Output the (x, y) coordinate of the center of the cell containing the given text.  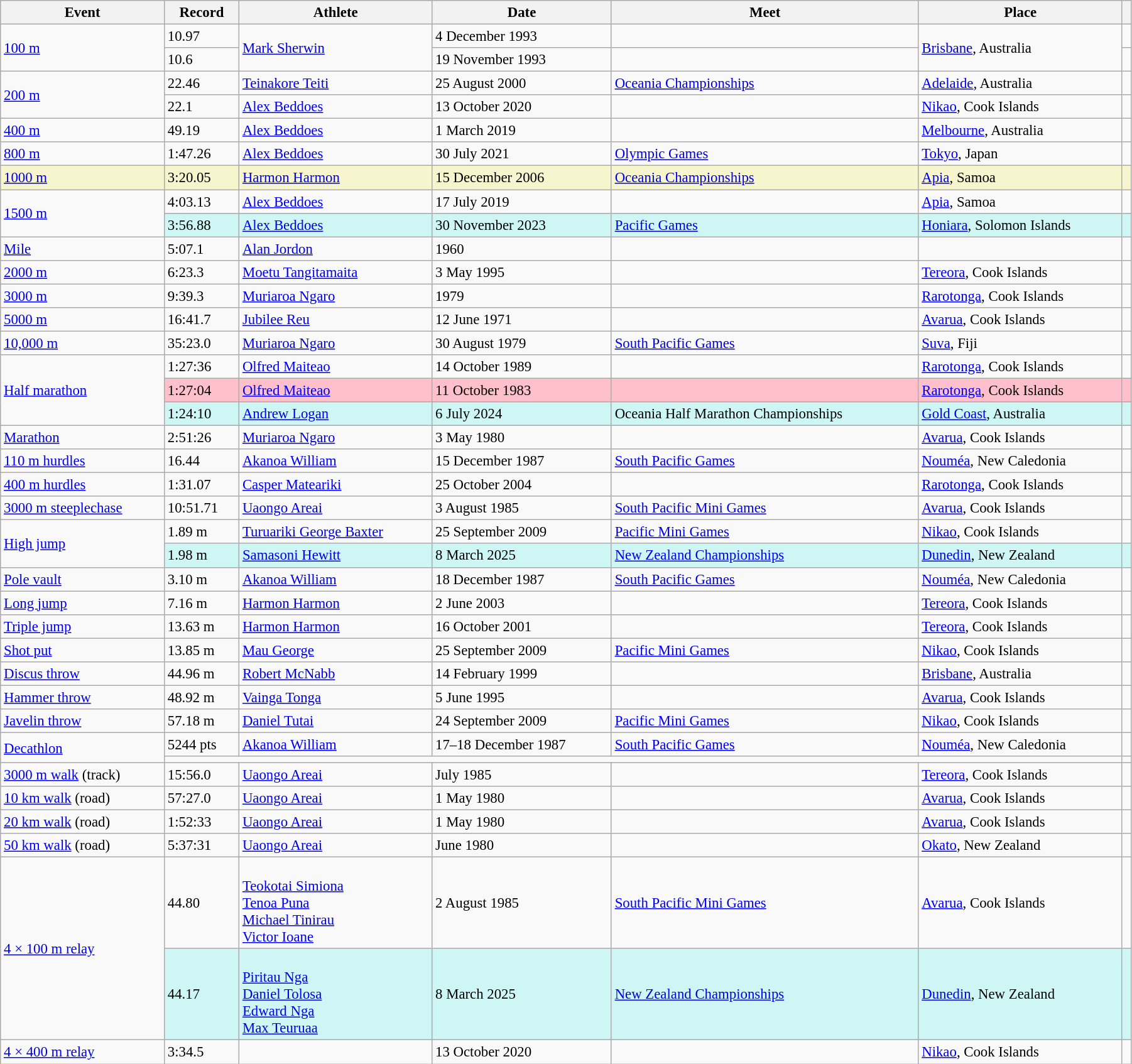
Suva, Fiji (1020, 343)
19 November 1993 (522, 60)
Record (201, 13)
18 December 1987 (522, 579)
June 1980 (522, 845)
Robert McNabb (335, 674)
High jump (83, 544)
6 July 2024 (522, 414)
Piritau NgaDaniel TolosaEdward NgaMax Teuruaa (335, 994)
2000 m (83, 272)
20 km walk (road) (83, 822)
1:52:33 (201, 822)
4 × 100 m relay (83, 948)
30 August 1979 (522, 343)
1:31.07 (201, 485)
800 m (83, 154)
2 June 2003 (522, 603)
11 October 1983 (522, 390)
Javelin throw (83, 721)
15 December 1987 (522, 461)
2 August 1985 (522, 903)
16:41.7 (201, 320)
5000 m (83, 320)
1:24:10 (201, 414)
5 June 1995 (522, 697)
1:47.26 (201, 154)
10.97 (201, 36)
110 m hurdles (83, 461)
Olympic Games (765, 154)
10,000 m (83, 343)
10:51.71 (201, 508)
Half marathon (83, 391)
3000 m walk (track) (83, 775)
4 × 400 m relay (83, 1052)
1:27:36 (201, 367)
Jubilee Reu (335, 320)
Long jump (83, 603)
Teinakore Teiti (335, 84)
Hammer throw (83, 697)
14 February 1999 (522, 674)
25 August 2000 (522, 84)
22.1 (201, 107)
Alan Jordon (335, 249)
Andrew Logan (335, 414)
1500 m (83, 214)
1.98 m (201, 556)
Okato, New Zealand (1020, 845)
3 August 1985 (522, 508)
Date (522, 13)
Athlete (335, 13)
10.6 (201, 60)
July 1985 (522, 775)
16.44 (201, 461)
Tokyo, Japan (1020, 154)
15:56.0 (201, 775)
Teokotai SimionaTenoa PunaMichael TinirauVictor Ioane (335, 903)
6:23.3 (201, 272)
5:37:31 (201, 845)
3:20.05 (201, 178)
Meet (765, 13)
17–18 December 1987 (522, 744)
3.10 m (201, 579)
1960 (522, 249)
3 May 1980 (522, 438)
Adelaide, Australia (1020, 84)
Oceania Half Marathon Championships (765, 414)
200 m (83, 95)
57.18 m (201, 721)
100 m (83, 48)
Place (1020, 13)
400 m (83, 131)
3 May 1995 (522, 272)
Melbourne, Australia (1020, 131)
Mile (83, 249)
50 km walk (road) (83, 845)
1979 (522, 296)
1.89 m (201, 532)
4 December 1993 (522, 36)
Marathon (83, 438)
Mau George (335, 650)
13.63 m (201, 626)
Mark Sherwin (335, 48)
44.80 (201, 903)
16 October 2001 (522, 626)
1 March 2019 (522, 131)
Casper Mateariki (335, 485)
13.85 m (201, 650)
25 October 2004 (522, 485)
30 November 2023 (522, 225)
48.92 m (201, 697)
35:23.0 (201, 343)
22.46 (201, 84)
30 July 2021 (522, 154)
Moetu Tangitamaita (335, 272)
9:39.3 (201, 296)
3:56.88 (201, 225)
Event (83, 13)
Turuariki George Baxter (335, 532)
3000 m steeplechase (83, 508)
10 km walk (road) (83, 798)
Triple jump (83, 626)
57:27.0 (201, 798)
24 September 2009 (522, 721)
1000 m (83, 178)
3000 m (83, 296)
5:07.1 (201, 249)
44.17 (201, 994)
3:34.5 (201, 1052)
15 December 2006 (522, 178)
Discus throw (83, 674)
Samasoni Hewitt (335, 556)
Pole vault (83, 579)
14 October 1989 (522, 367)
49.19 (201, 131)
Pacific Games (765, 225)
Gold Coast, Australia (1020, 414)
400 m hurdles (83, 485)
5244 pts (201, 744)
Daniel Tutai (335, 721)
Vainga Tonga (335, 697)
12 June 1971 (522, 320)
Honiara, Solomon Islands (1020, 225)
Shot put (83, 650)
1:27:04 (201, 390)
7.16 m (201, 603)
44.96 m (201, 674)
17 July 2019 (522, 202)
Decathlon (83, 747)
2:51:26 (201, 438)
4:03.13 (201, 202)
